Capture the cell that displays the provided text and extract its [x, y] central coordinate. 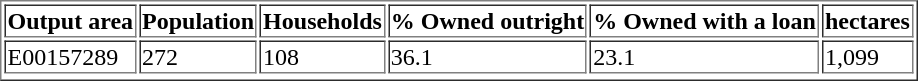
272 [198, 56]
Output area [70, 20]
% Owned with a loan [704, 20]
36.1 [488, 56]
1,099 [868, 56]
Population [198, 20]
E00157289 [70, 56]
108 [322, 56]
% Owned outright [488, 20]
23.1 [704, 56]
hectares [868, 20]
Households [322, 20]
